Output the (x, y) coordinate of the center of the cell containing the given text.  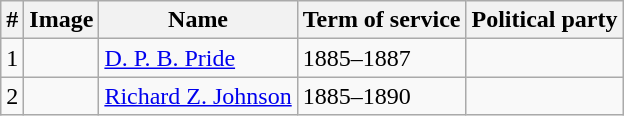
Richard Z. Johnson (198, 96)
Image (62, 20)
1 (12, 58)
Term of service (382, 20)
Name (198, 20)
2 (12, 96)
# (12, 20)
1885–1887 (382, 58)
Political party (544, 20)
D. P. B. Pride (198, 58)
1885–1890 (382, 96)
